Locate the cell with the specified text and output its [X, Y] center coordinate. 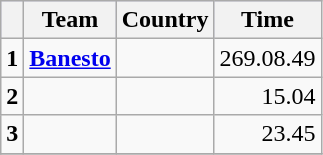
23.45 [268, 134]
269.08.49 [268, 58]
2 [12, 96]
Team [70, 20]
1 [12, 58]
15.04 [268, 96]
Country [165, 20]
Banesto [70, 58]
3 [12, 134]
Time [268, 20]
